For the text-containing cell, return its midpoint in (X, Y) coordinate format. 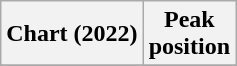
Peakposition (189, 34)
Chart (2022) (72, 34)
